Output the [X, Y] coordinate of the center of the cell containing the given text.  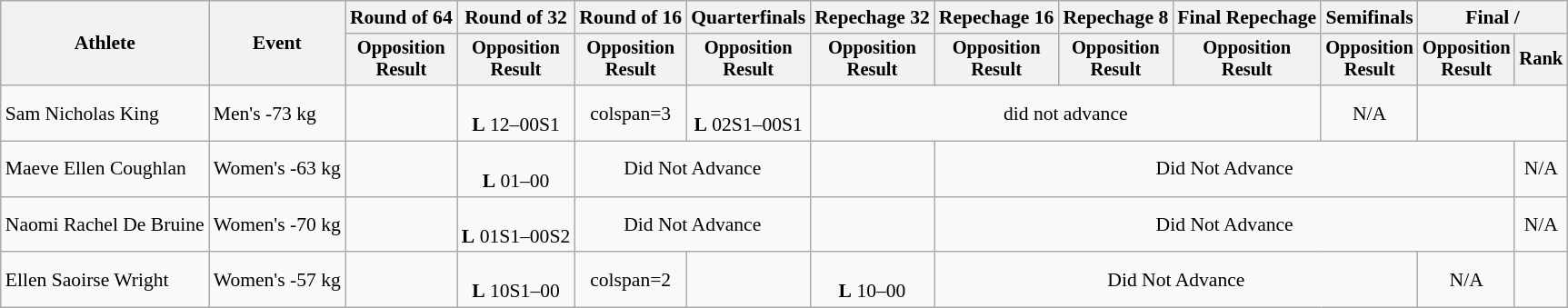
Rank [1541, 60]
Round of 64 [402, 17]
Athlete [105, 44]
L 10–00 [873, 280]
L 01S1–00S2 [516, 225]
Women's -63 kg [277, 169]
L 02S1–00S1 [748, 113]
Repechage 8 [1115, 17]
L 10S1–00 [516, 280]
Men's -73 kg [277, 113]
Final / [1493, 17]
Ellen Saoirse Wright [105, 280]
did not advance [1065, 113]
Round of 32 [516, 17]
Round of 16 [631, 17]
Semifinals [1369, 17]
Maeve Ellen Coughlan [105, 169]
Repechage 32 [873, 17]
colspan=3 [631, 113]
Repechage 16 [996, 17]
Naomi Rachel De Bruine [105, 225]
Women's -70 kg [277, 225]
Women's -57 kg [277, 280]
Final Repechage [1247, 17]
Quarterfinals [748, 17]
colspan=2 [631, 280]
Event [277, 44]
Sam Nicholas King [105, 113]
L 01–00 [516, 169]
L 12–00S1 [516, 113]
